Capture the cell that displays the provided text and extract its [X, Y] central coordinate. 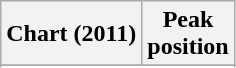
Chart (2011) [72, 34]
Peakposition [188, 34]
